Identify which cell holds the provided text, then report its [X, Y] central coordinate. 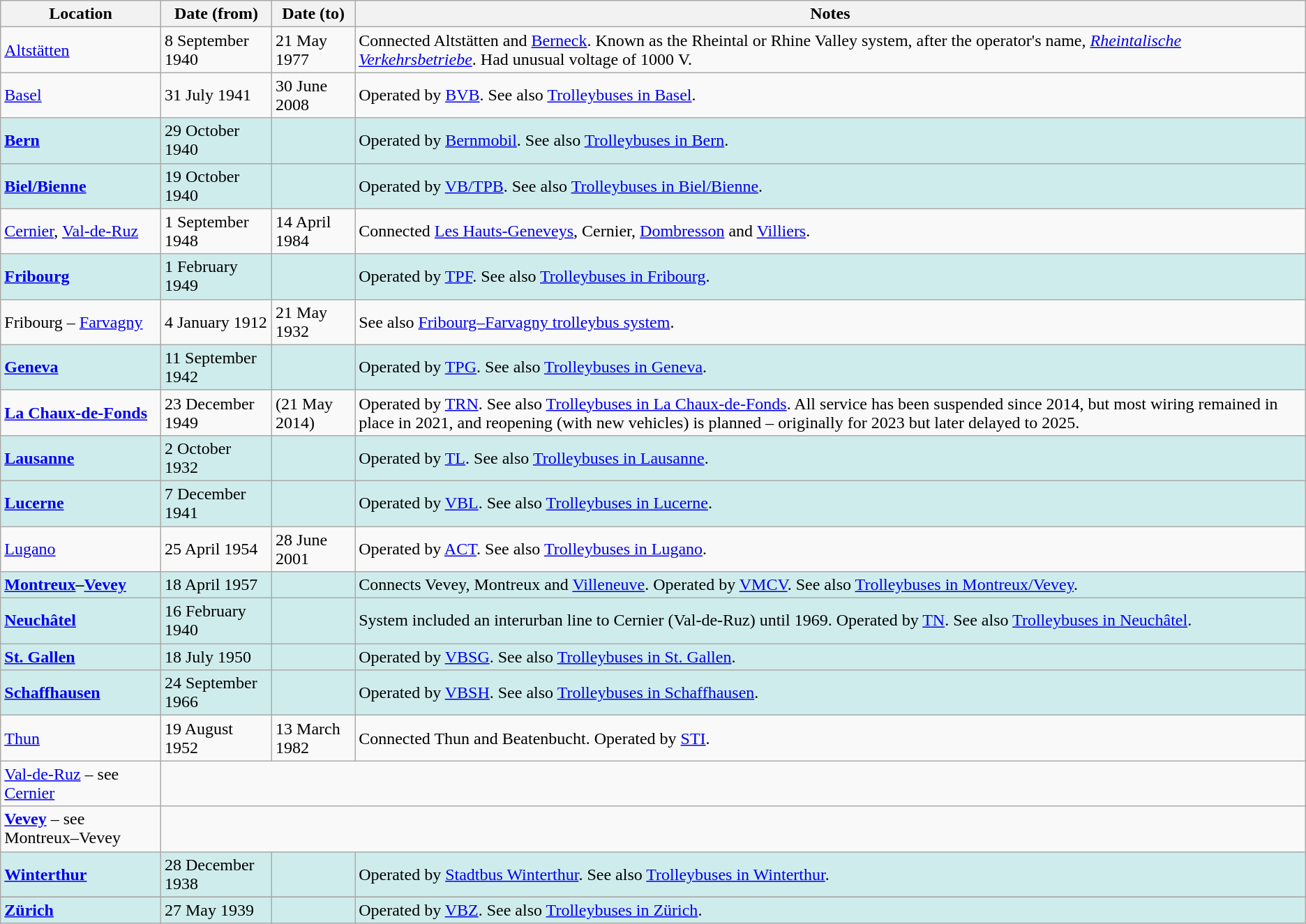
28 June 2001 [314, 548]
Operated by Bernmobil. See also Trolleybuses in Bern. [830, 141]
Basel [81, 95]
2 October 1932 [216, 457]
14 April 1984 [314, 232]
Operated by Stadtbus Winterthur. See also Trolleybuses in Winterthur. [830, 874]
Schaffhausen [81, 693]
(21 May 2014) [314, 413]
Location [81, 14]
21 May 1932 [314, 322]
27 May 1939 [216, 910]
Operated by ACT. See also Trolleybuses in Lugano. [830, 548]
Val-de-Ruz – see Cernier [81, 784]
Zürich [81, 910]
Operated by VBSH. See also Trolleybuses in Schaffhausen. [830, 693]
19 October 1940 [216, 185]
Neuchâtel [81, 621]
Vevey – see Montreux–Vevey [81, 828]
31 July 1941 [216, 95]
16 February 1940 [216, 621]
Lausanne [81, 457]
Notes [830, 14]
25 April 1954 [216, 548]
Operated by VBSG. See also Trolleybuses in St. Gallen. [830, 657]
Fribourg – Farvagny [81, 322]
Connected Les Hauts-Geneveys, Cernier, Dombresson and Villiers. [830, 232]
La Chaux-de-Fonds [81, 413]
8 September 1940 [216, 50]
Fribourg [81, 276]
29 October 1940 [216, 141]
Thun [81, 738]
Operated by VBZ. See also Trolleybuses in Zürich. [830, 910]
Operated by BVB. See also Trolleybuses in Basel. [830, 95]
Lucerne [81, 503]
30 June 2008 [314, 95]
Operated by TPG. See also Trolleybuses in Geneva. [830, 367]
Operated by VB/TPB. See also Trolleybuses in Biel/Bienne. [830, 185]
Operated by TL. See also Trolleybuses in Lausanne. [830, 457]
Winterthur [81, 874]
Geneva [81, 367]
28 December 1938 [216, 874]
Connected Thun and Beatenbucht. Operated by STI. [830, 738]
24 September 1966 [216, 693]
System included an interurban line to Cernier (Val-de-Ruz) until 1969. Operated by TN. See also Trolleybuses in Neuchâtel. [830, 621]
18 July 1950 [216, 657]
Altstätten [81, 50]
Montreux–Vevey [81, 585]
Date (to) [314, 14]
11 September 1942 [216, 367]
4 January 1912 [216, 322]
Cernier, Val-de-Ruz [81, 232]
7 December 1941 [216, 503]
23 December 1949 [216, 413]
See also Fribourg–Farvagny trolleybus system. [830, 322]
Operated by VBL. See also Trolleybuses in Lucerne. [830, 503]
18 April 1957 [216, 585]
Biel/Bienne [81, 185]
1 February 1949 [216, 276]
Connects Vevey, Montreux and Villeneuve. Operated by VMCV. See also Trolleybuses in Montreux/Vevey. [830, 585]
Operated by TPF. See also Trolleybuses in Fribourg. [830, 276]
13 March 1982 [314, 738]
21 May 1977 [314, 50]
Lugano [81, 548]
St. Gallen [81, 657]
19 August 1952 [216, 738]
Date (from) [216, 14]
1 September 1948 [216, 232]
Bern [81, 141]
